Provide the (X, Y) coordinate of the cell's center where the given text is located.  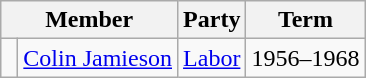
Colin Jamieson (98, 58)
Labor (212, 58)
1956–1968 (306, 58)
Party (212, 20)
Term (306, 20)
Member (90, 20)
